Extract the (X, Y) coordinate from the center of the cell holding the provided text.  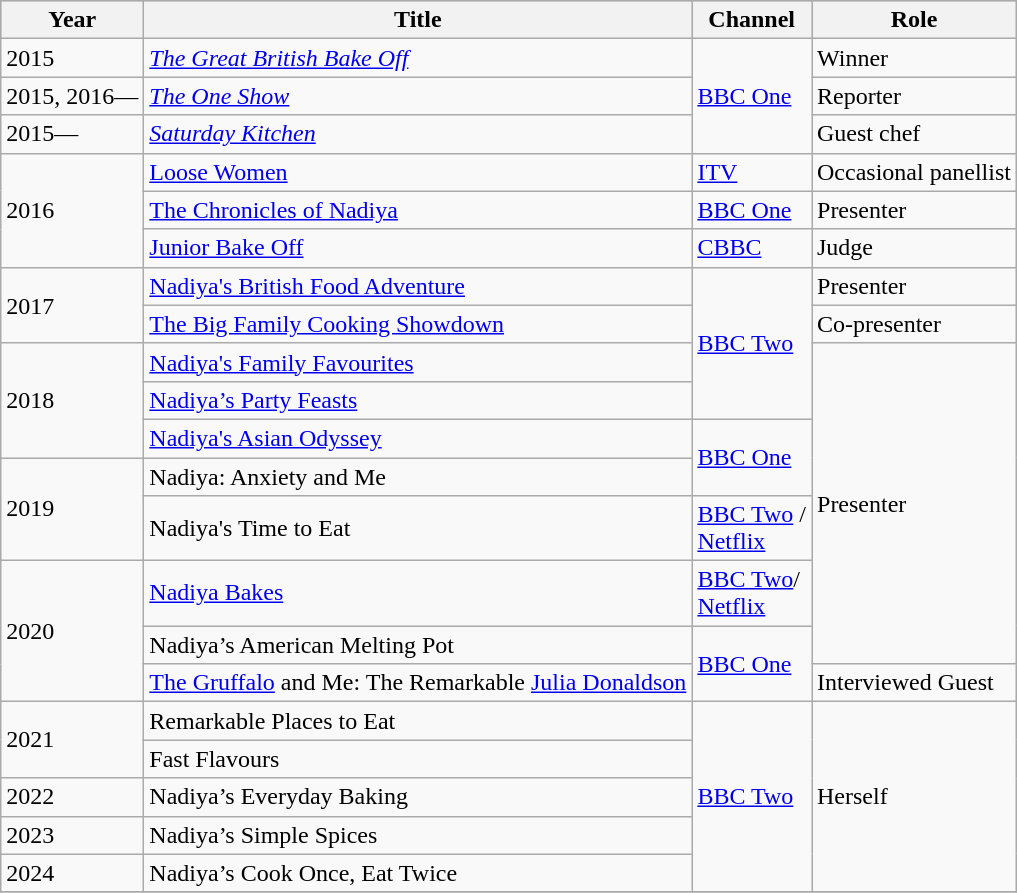
Nadiya's Time to Eat (418, 528)
2022 (72, 797)
Junior Bake Off (418, 248)
BBC Two /Netflix (752, 528)
2024 (72, 873)
ITV (752, 172)
Occasional panellist (914, 172)
Loose Women (418, 172)
Nadiya Bakes (418, 594)
Nadiya’s Cook Once, Eat Twice (418, 873)
CBBC (752, 248)
Saturday Kitchen (418, 134)
2015, 2016— (72, 96)
The Big Family Cooking Showdown (418, 324)
2023 (72, 835)
Title (418, 20)
The Gruffalo and Me: The Remarkable Julia Donaldson (418, 683)
The One Show (418, 96)
Winner (914, 58)
Nadiya's Family Favourites (418, 362)
2021 (72, 740)
Co-presenter (914, 324)
Nadiya’s Party Feasts (418, 400)
Year (72, 20)
Nadiya's British Food Adventure (418, 286)
Nadiya’s American Melting Pot (418, 645)
2019 (72, 510)
2018 (72, 400)
Nadiya’s Everyday Baking (418, 797)
2015— (72, 134)
Remarkable Places to Eat (418, 721)
2015 (72, 58)
BBC Two/Netflix (752, 594)
The Chronicles of Nadiya (418, 210)
Fast Flavours (418, 759)
Nadiya’s Simple Spices (418, 835)
Nadiya: Anxiety and Me (418, 477)
Reporter (914, 96)
Interviewed Guest (914, 683)
Guest chef (914, 134)
Judge (914, 248)
2017 (72, 305)
Herself (914, 797)
Role (914, 20)
The Great British Bake Off (418, 58)
Channel (752, 20)
2020 (72, 632)
2016 (72, 210)
Nadiya's Asian Odyssey (418, 438)
